Output the (x, y) coordinate of the center of the cell containing the given text.  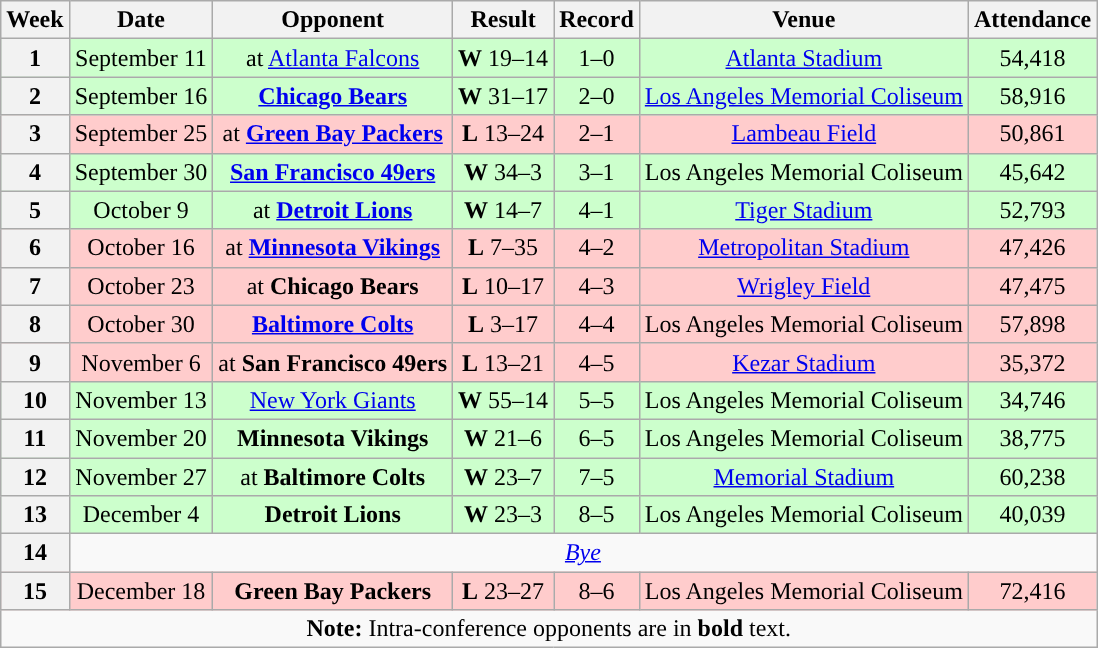
November 6 (141, 362)
9 (35, 362)
Baltimore Colts (333, 324)
Record (597, 20)
Week (35, 20)
W 23–7 (504, 477)
W 34–3 (504, 172)
72,416 (1032, 591)
Minnesota Vikings (333, 438)
38,775 (1032, 438)
Wrigley Field (804, 286)
5 (35, 210)
Tiger Stadium (804, 210)
W 23–3 (504, 515)
58,916 (1032, 96)
50,861 (1032, 134)
4–2 (597, 248)
L 13–21 (504, 362)
at Green Bay Packers (333, 134)
October 23 (141, 286)
W 55–14 (504, 400)
W 19–14 (504, 58)
11 (35, 438)
52,793 (1032, 210)
8–6 (597, 591)
6 (35, 248)
September 16 (141, 96)
4 (35, 172)
September 11 (141, 58)
47,475 (1032, 286)
at Chicago Bears (333, 286)
57,898 (1032, 324)
October 16 (141, 248)
Opponent (333, 20)
September 25 (141, 134)
Lambeau Field (804, 134)
W 31–17 (504, 96)
15 (35, 591)
4–1 (597, 210)
at San Francisco 49ers (333, 362)
Green Bay Packers (333, 591)
October 30 (141, 324)
Metropolitan Stadium (804, 248)
4–4 (597, 324)
Date (141, 20)
8–5 (597, 515)
1–0 (597, 58)
at Atlanta Falcons (333, 58)
4–3 (597, 286)
at Detroit Lions (333, 210)
Bye (583, 553)
Detroit Lions (333, 515)
L 23–27 (504, 591)
2–0 (597, 96)
W 14–7 (504, 210)
2–1 (597, 134)
Result (504, 20)
L 10–17 (504, 286)
L 13–24 (504, 134)
November 27 (141, 477)
7–5 (597, 477)
7 (35, 286)
10 (35, 400)
December 4 (141, 515)
5–5 (597, 400)
35,372 (1032, 362)
54,418 (1032, 58)
at Minnesota Vikings (333, 248)
4–5 (597, 362)
December 18 (141, 591)
November 20 (141, 438)
November 13 (141, 400)
Atlanta Stadium (804, 58)
3 (35, 134)
12 (35, 477)
Venue (804, 20)
47,426 (1032, 248)
34,746 (1032, 400)
L 3–17 (504, 324)
W 21–6 (504, 438)
3–1 (597, 172)
Attendance (1032, 20)
2 (35, 96)
14 (35, 553)
L 7–35 (504, 248)
Chicago Bears (333, 96)
60,238 (1032, 477)
1 (35, 58)
San Francisco 49ers (333, 172)
6–5 (597, 438)
September 30 (141, 172)
13 (35, 515)
Note: Intra-conference opponents are in bold text. (549, 629)
40,039 (1032, 515)
8 (35, 324)
Memorial Stadium (804, 477)
October 9 (141, 210)
New York Giants (333, 400)
at Baltimore Colts (333, 477)
45,642 (1032, 172)
Kezar Stadium (804, 362)
